Provide the (x, y) coordinate of the cell's center where the given text is located.  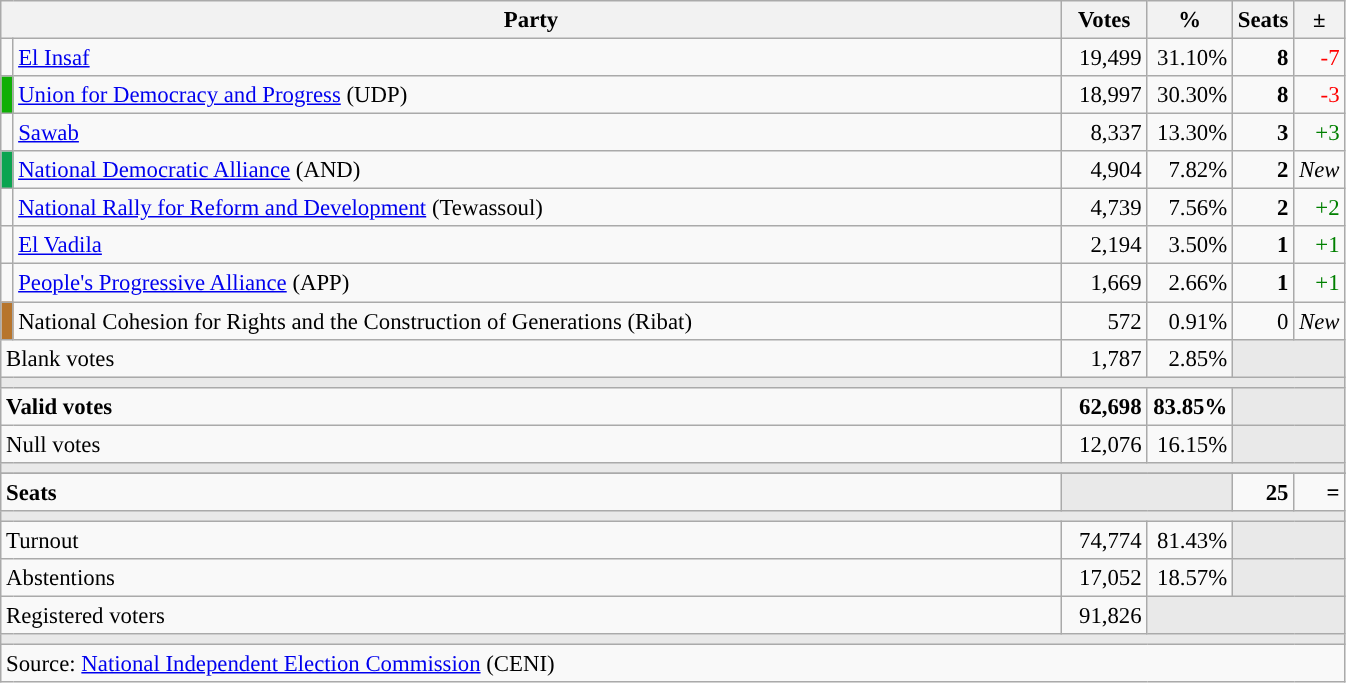
62,698 (1104, 406)
-7 (1320, 58)
572 (1104, 321)
People's Progressive Alliance (APP) (537, 283)
4,739 (1104, 208)
13.30% (1190, 133)
74,774 (1104, 540)
83.85% (1190, 406)
Blank votes (532, 358)
+3 (1320, 133)
Union for Democracy and Progress (UDP) (537, 95)
2,194 (1104, 245)
81.43% (1190, 540)
18,997 (1104, 95)
7.56% (1190, 208)
National Cohesion for Rights and the Construction of Generations (Ribat) (537, 321)
2.85% (1190, 358)
91,826 (1104, 616)
0 (1264, 321)
+2 (1320, 208)
Registered voters (532, 616)
8,337 (1104, 133)
1,787 (1104, 358)
± (1320, 20)
= (1320, 492)
16.15% (1190, 444)
18.57% (1190, 578)
% (1190, 20)
-3 (1320, 95)
2.66% (1190, 283)
National Democratic Alliance (AND) (537, 170)
25 (1264, 492)
17,052 (1104, 578)
Turnout (532, 540)
7.82% (1190, 170)
Null votes (532, 444)
Votes (1104, 20)
Party (532, 20)
3.50% (1190, 245)
31.10% (1190, 58)
Sawab (537, 133)
19,499 (1104, 58)
Abstentions (532, 578)
4,904 (1104, 170)
El Vadila (537, 245)
3 (1264, 133)
National Rally for Reform and Development (Tewassoul) (537, 208)
12,076 (1104, 444)
Source: National Independent Election Commission (CENI) (673, 664)
1,669 (1104, 283)
0.91% (1190, 321)
30.30% (1190, 95)
Valid votes (532, 406)
El Insaf (537, 58)
